Identify which cell holds the provided text, then report its [X, Y] central coordinate. 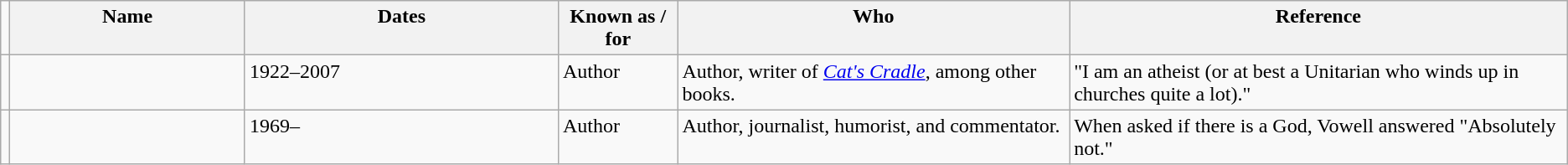
Name [127, 28]
Who [874, 28]
1969– [401, 137]
Dates [401, 28]
Author, journalist, humorist, and commentator. [874, 137]
When asked if there is a God, Vowell answered "Absolutely not." [1318, 137]
"I am an atheist (or at best a Unitarian who winds up in churches quite a lot)." [1318, 82]
1922–2007 [401, 82]
Reference [1318, 28]
Known as / for [617, 28]
Author, writer of Cat's Cradle, among other books. [874, 82]
